Scan for the cell matching the given text and deliver its (X, Y) coordinate at center. 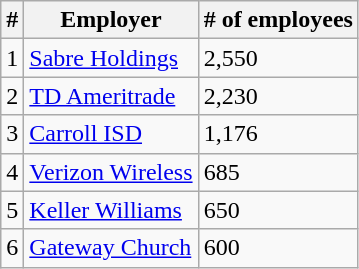
1,176 (278, 134)
685 (278, 172)
2,230 (278, 96)
4 (12, 172)
# (12, 20)
650 (278, 210)
Employer (111, 20)
6 (12, 248)
TD Ameritrade (111, 96)
Verizon Wireless (111, 172)
Keller Williams (111, 210)
1 (12, 58)
Carroll ISD (111, 134)
Gateway Church (111, 248)
5 (12, 210)
2,550 (278, 58)
2 (12, 96)
# of employees (278, 20)
3 (12, 134)
600 (278, 248)
Sabre Holdings (111, 58)
